From the cell containing the given text, extract its center point as (X, Y) coordinate. 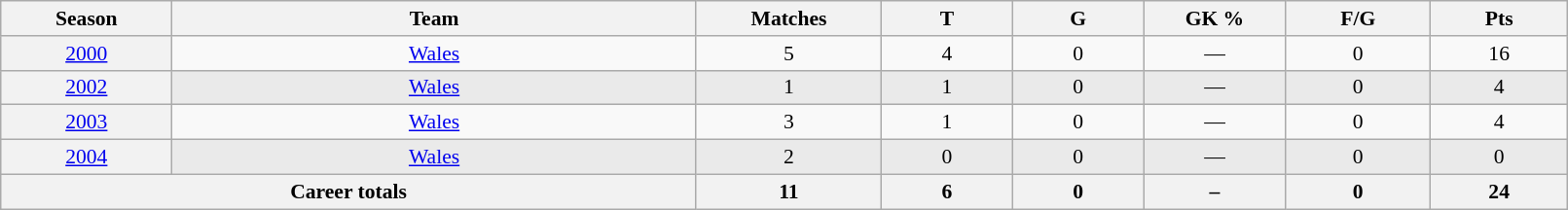
6 (948, 192)
3 (788, 122)
Pts (1499, 18)
11 (788, 192)
G (1078, 18)
F/G (1358, 18)
2003 (87, 122)
Team (434, 18)
T (948, 18)
– (1215, 192)
Season (87, 18)
24 (1499, 192)
Matches (788, 18)
2000 (87, 53)
2002 (87, 87)
GK % (1215, 18)
5 (788, 53)
16 (1499, 53)
Career totals (348, 192)
2 (788, 157)
2004 (87, 157)
